From the cell containing the given text, extract its center point as (X, Y) coordinate. 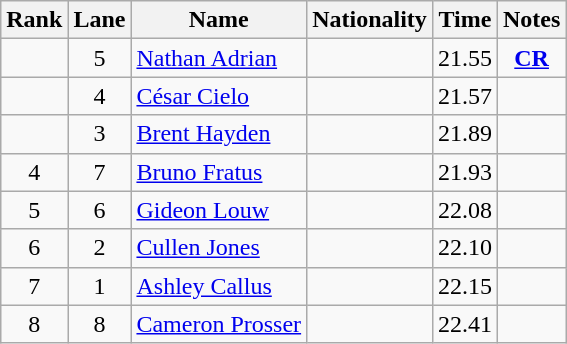
CR (531, 58)
Cullen Jones (219, 248)
22.41 (464, 324)
1 (100, 286)
21.89 (464, 134)
22.10 (464, 248)
21.93 (464, 172)
Bruno Fratus (219, 172)
Gideon Louw (219, 210)
César Cielo (219, 96)
3 (100, 134)
Ashley Callus (219, 286)
Nathan Adrian (219, 58)
22.15 (464, 286)
Time (464, 20)
Notes (531, 20)
2 (100, 248)
Brent Hayden (219, 134)
Name (219, 20)
Rank (34, 20)
Nationality (370, 20)
21.55 (464, 58)
22.08 (464, 210)
Lane (100, 20)
Cameron Prosser (219, 324)
21.57 (464, 96)
